Provide the [X, Y] coordinate of the cell's center where the given text is located.  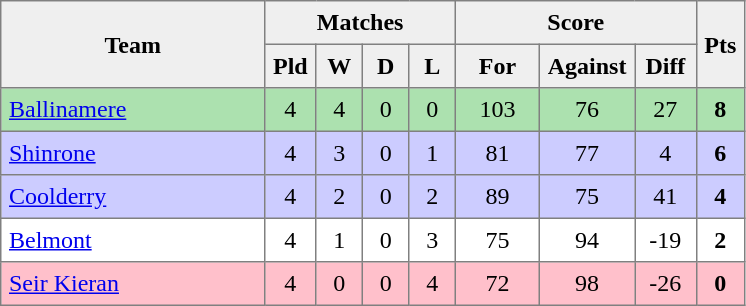
-19 [666, 240]
81 [497, 153]
Against [586, 66]
D [385, 66]
-26 [666, 284]
98 [586, 284]
Belmont [133, 240]
Shinrone [133, 153]
Score [576, 23]
41 [666, 197]
Diff [666, 66]
Matches [360, 23]
6 [720, 153]
8 [720, 110]
Team [133, 44]
94 [586, 240]
72 [497, 284]
Pld [290, 66]
Pts [720, 44]
L [432, 66]
76 [586, 110]
27 [666, 110]
Seir Kieran [133, 284]
103 [497, 110]
77 [586, 153]
89 [497, 197]
Coolderry [133, 197]
W [339, 66]
For [497, 66]
Ballinamere [133, 110]
